Locate the cell with the specified text and output its [x, y] center coordinate. 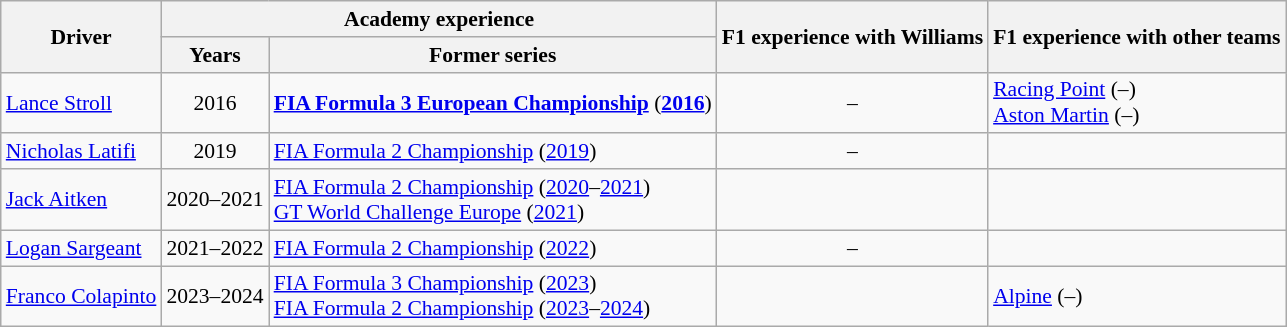
Years [214, 55]
Lance Stroll [82, 102]
Logan Sargeant [82, 248]
2020–2021 [214, 200]
Alpine (–) [1136, 296]
2019 [214, 152]
2023–2024 [214, 296]
F1 experience with Williams [852, 36]
2016 [214, 102]
FIA Formula 3 European Championship (2016) [493, 102]
Nicholas Latifi [82, 152]
Former series [493, 55]
FIA Formula 2 Championship (2022) [493, 248]
Driver [82, 36]
FIA Formula 3 Championship (2023)FIA Formula 2 Championship (2023–2024) [493, 296]
Franco Colapinto [82, 296]
F1 experience with other teams [1136, 36]
Jack Aitken [82, 200]
Academy experience [438, 19]
2021–2022 [214, 248]
FIA Formula 2 Championship (2019) [493, 152]
Racing Point (–)Aston Martin (–) [1136, 102]
FIA Formula 2 Championship (2020–2021)GT World Challenge Europe (2021) [493, 200]
